Search for the cell housing the specified text and yield its [x, y] center coordinate. 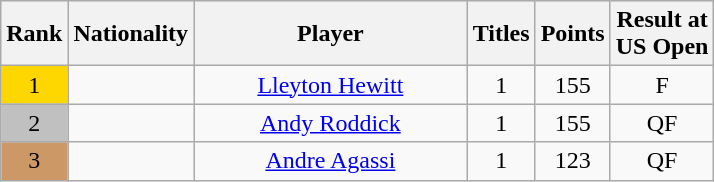
F [662, 85]
Rank [34, 34]
Result atUS Open [662, 34]
123 [572, 161]
Andre Agassi [331, 161]
3 [34, 161]
Points [572, 34]
2 [34, 123]
Andy Roddick [331, 123]
Lleyton Hewitt [331, 85]
Nationality [131, 34]
Player [331, 34]
Titles [501, 34]
